Return the (X, Y) coordinate for the center point of the cell that contains the specified text.  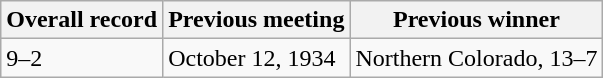
Previous meeting (256, 20)
Previous winner (476, 20)
October 12, 1934 (256, 58)
Overall record (82, 20)
Northern Colorado, 13–7 (476, 58)
9–2 (82, 58)
